Return (X, Y) of the center of cell containing provided text 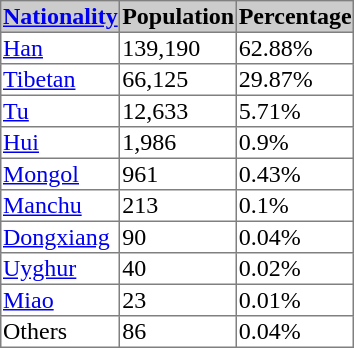
0.43% (294, 174)
0.01% (294, 300)
0.1% (294, 206)
Hui (60, 143)
1,986 (178, 143)
90 (178, 237)
29.87% (294, 80)
Tu (60, 111)
5.71% (294, 111)
961 (178, 174)
Mongol (60, 174)
0.9% (294, 143)
139,190 (178, 48)
40 (178, 269)
Han (60, 48)
213 (178, 206)
12,633 (178, 111)
0.02% (294, 269)
Tibetan (60, 80)
66,125 (178, 80)
23 (178, 300)
Dongxiang (60, 237)
86 (178, 332)
Nationality (60, 17)
Population (178, 17)
Miao (60, 300)
62.88% (294, 48)
Uyghur (60, 269)
Percentage (294, 17)
Manchu (60, 206)
Others (60, 332)
